For the text-containing cell, return its midpoint in [x, y] coordinate format. 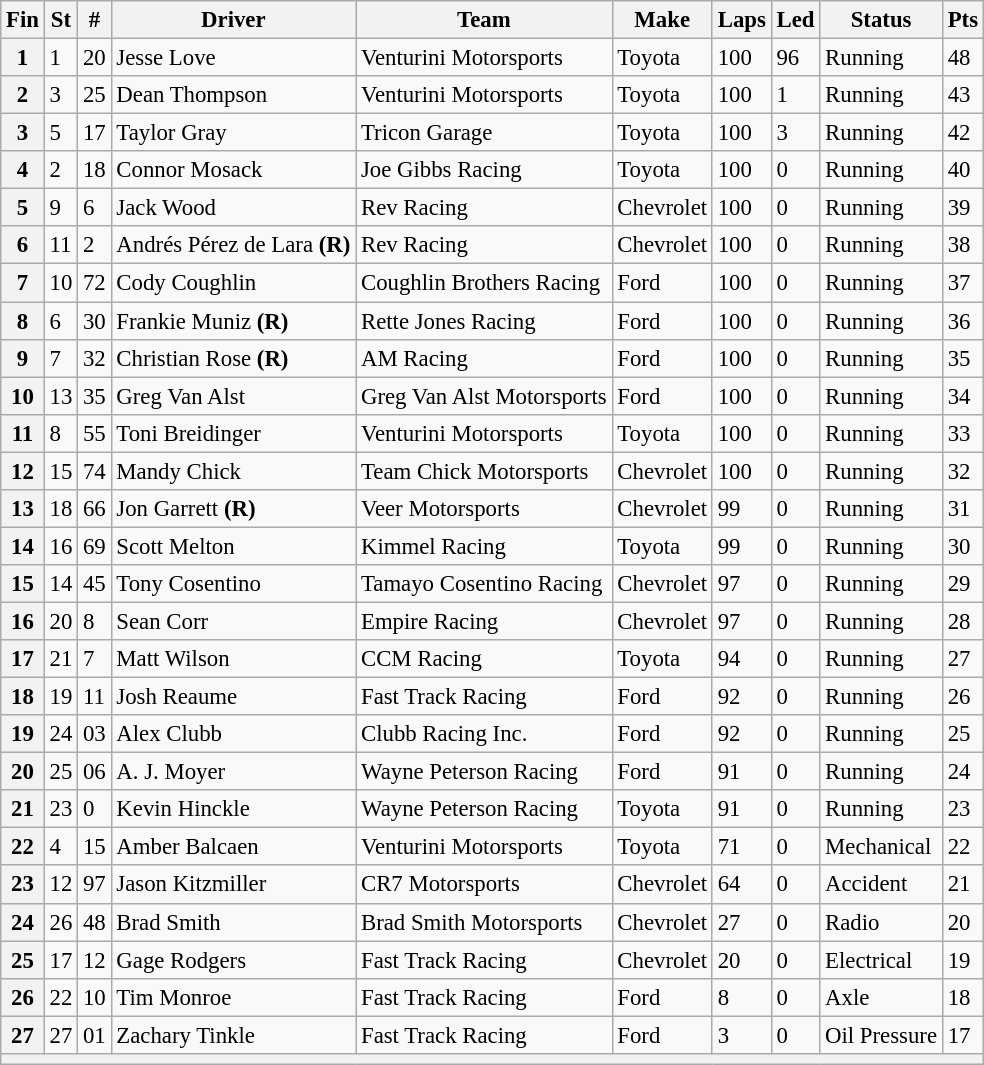
38 [962, 245]
Pts [962, 20]
Team Chick Motorsports [484, 471]
Driver [234, 20]
Mandy Chick [234, 471]
Zachary Tinkle [234, 1035]
CR7 Motorsports [484, 885]
AM Racing [484, 358]
Jon Garrett (R) [234, 509]
CCM Racing [484, 659]
45 [94, 584]
Radio [882, 922]
Electrical [882, 960]
Tim Monroe [234, 997]
Mechanical [882, 847]
66 [94, 509]
40 [962, 170]
36 [962, 321]
Laps [742, 20]
Greg Van Alst [234, 396]
39 [962, 208]
Gage Rodgers [234, 960]
Kevin Hinckle [234, 809]
Kimmel Racing [484, 546]
Tamayo Cosentino Racing [484, 584]
Make [662, 20]
55 [94, 433]
33 [962, 433]
Fin [23, 20]
37 [962, 283]
69 [94, 546]
Amber Balcaen [234, 847]
Jason Kitzmiller [234, 885]
Sean Corr [234, 621]
Taylor Gray [234, 133]
Brad Smith Motorsports [484, 922]
72 [94, 283]
Rette Jones Racing [484, 321]
71 [742, 847]
Clubb Racing Inc. [484, 734]
42 [962, 133]
96 [796, 58]
Dean Thompson [234, 95]
Frankie Muniz (R) [234, 321]
Tony Cosentino [234, 584]
Axle [882, 997]
Coughlin Brothers Racing [484, 283]
Accident [882, 885]
03 [94, 734]
Tricon Garage [484, 133]
Brad Smith [234, 922]
74 [94, 471]
28 [962, 621]
Status [882, 20]
64 [742, 885]
Joe Gibbs Racing [484, 170]
Josh Reaume [234, 697]
Jesse Love [234, 58]
Christian Rose (R) [234, 358]
01 [94, 1035]
Greg Van Alst Motorsports [484, 396]
Team [484, 20]
A. J. Moyer [234, 772]
94 [742, 659]
Alex Clubb [234, 734]
Matt Wilson [234, 659]
06 [94, 772]
St [60, 20]
Jack Wood [234, 208]
Led [796, 20]
Empire Racing [484, 621]
# [94, 20]
Oil Pressure [882, 1035]
43 [962, 95]
Connor Mosack [234, 170]
31 [962, 509]
29 [962, 584]
Scott Melton [234, 546]
Veer Motorsports [484, 509]
Cody Coughlin [234, 283]
34 [962, 396]
Toni Breidinger [234, 433]
Andrés Pérez de Lara (R) [234, 245]
